Determine the (X, Y) coordinate at the center of the cell enclosing the given text.  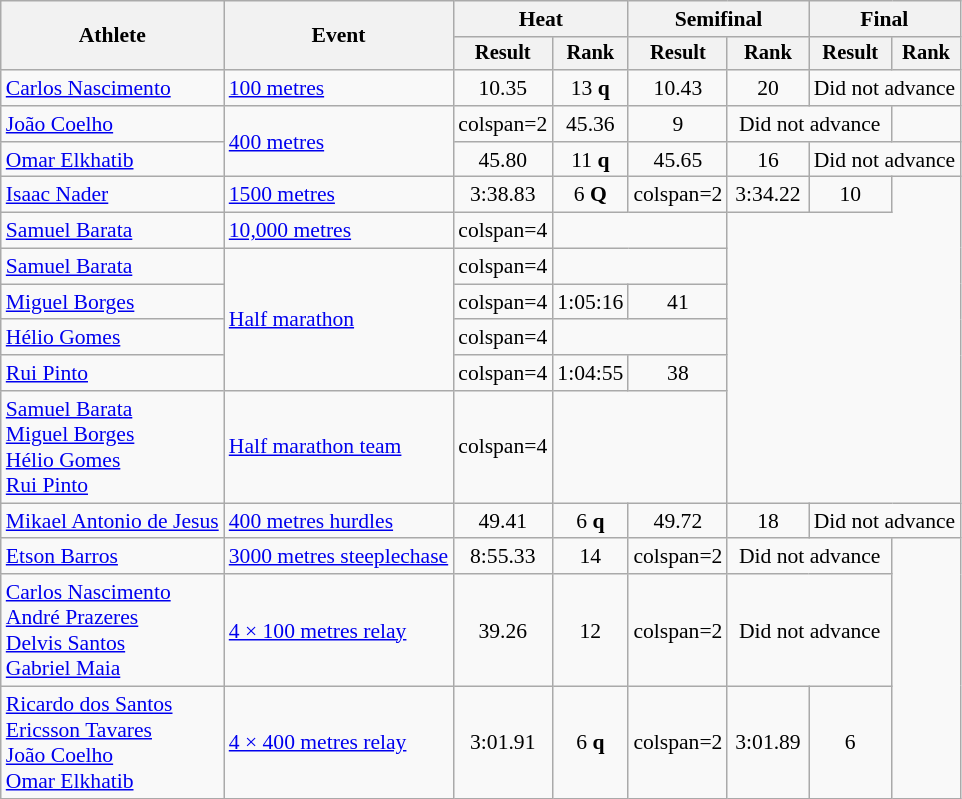
Athlete (112, 36)
Carlos NascimentoAndré PrazeresDelvis SantosGabriel Maia (112, 630)
12 (590, 630)
20 (768, 88)
3:38.83 (502, 195)
10.35 (502, 88)
16 (768, 160)
100 metres (339, 88)
3000 metres steeplechase (339, 557)
45.36 (590, 124)
Omar Elkhatib (112, 160)
400 metres (339, 142)
4 × 100 metres relay (339, 630)
41 (678, 302)
João Coelho (112, 124)
3:01.91 (502, 743)
Etson Barros (112, 557)
400 metres hurdles (339, 521)
13 q (590, 88)
Half marathon team (339, 447)
10 (850, 195)
6 (850, 743)
45.80 (502, 160)
1500 metres (339, 195)
39.26 (502, 630)
Mikael Antonio de Jesus (112, 521)
9 (678, 124)
Carlos Nascimento (112, 88)
18 (768, 521)
49.72 (678, 521)
Rui Pinto (112, 373)
Heat (540, 19)
1:04:55 (590, 373)
Miguel Borges (112, 302)
Event (339, 36)
10,000 metres (339, 231)
Hélio Gomes (112, 338)
8:55.33 (502, 557)
10.43 (678, 88)
Half marathon (339, 320)
45.65 (678, 160)
11 q (590, 160)
3:34.22 (768, 195)
Final (885, 19)
49.41 (502, 521)
Semifinal (718, 19)
Ricardo dos SantosEricsson TavaresJoão CoelhoOmar Elkhatib (112, 743)
Samuel BarataMiguel BorgesHélio GomesRui Pinto (112, 447)
4 × 400 metres relay (339, 743)
6 Q (590, 195)
38 (678, 373)
1:05:16 (590, 302)
Isaac Nader (112, 195)
14 (590, 557)
3:01.89 (768, 743)
